Identify which cell holds the provided text, then report its [x, y] central coordinate. 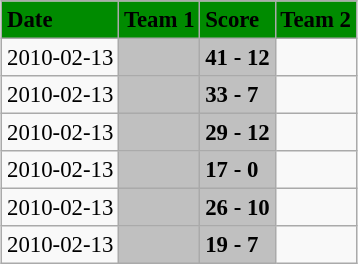
29 - 12 [238, 133]
Date [60, 20]
17 - 0 [238, 170]
41 - 12 [238, 57]
19 - 7 [238, 245]
Score [238, 20]
33 - 7 [238, 95]
26 - 10 [238, 208]
Team 2 [316, 20]
Team 1 [160, 20]
